Find where the given text appears and provide that cell's center as [X, Y] coordinate. 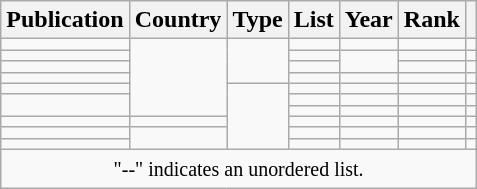
Year [368, 20]
Country [178, 20]
Rank [432, 20]
Publication [65, 20]
"--" indicates an unordered list. [239, 168]
List [314, 20]
Type [258, 20]
